Determine the (X, Y) coordinate at the center of the cell enclosing the given text.  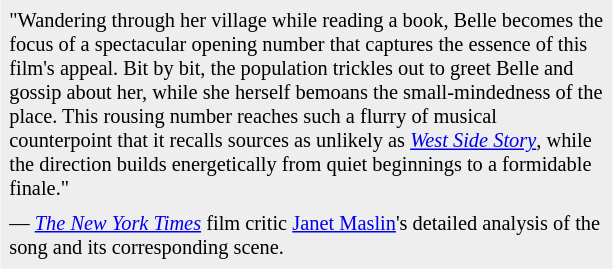
— The New York Times film critic Janet Maslin's detailed analysis of the song and its corresponding scene. (306, 236)
